Capture the cell that displays the provided text and extract its [X, Y] central coordinate. 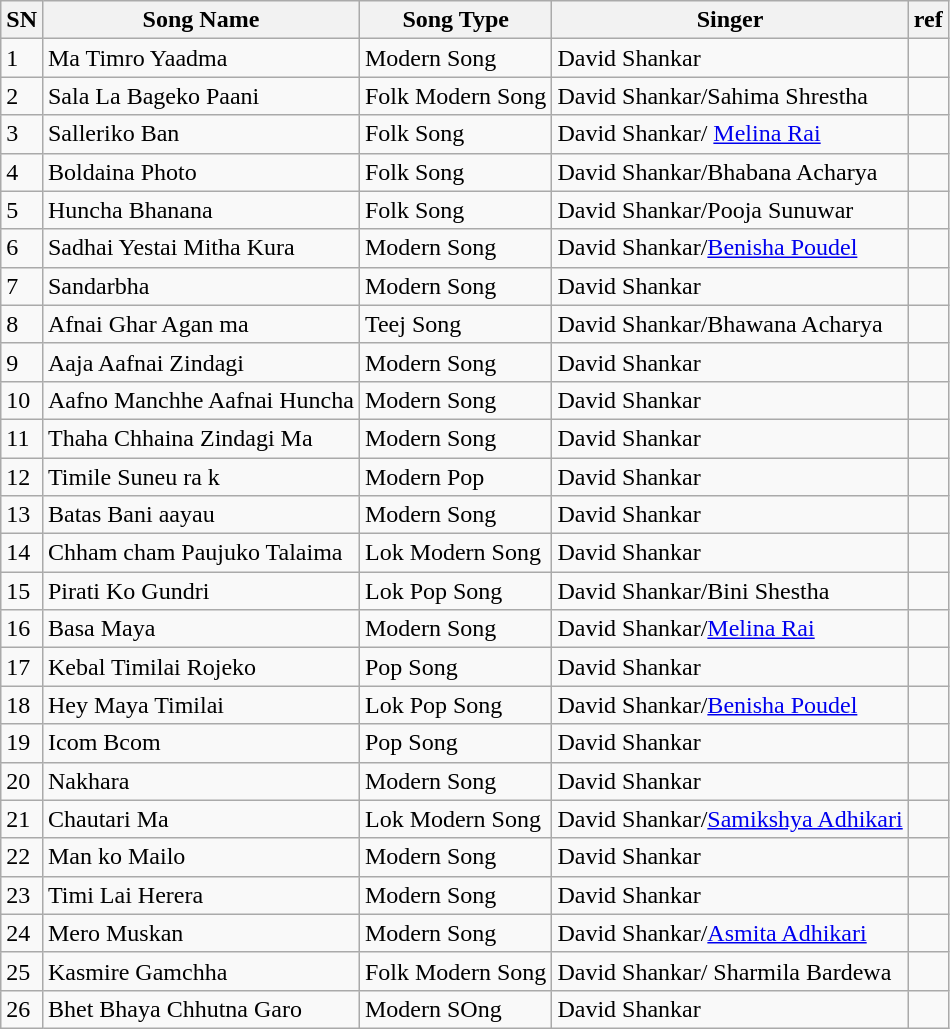
Batas Bani aayau [200, 515]
25 [22, 971]
Aaja Aafnai Zindagi [200, 362]
Modern Pop [455, 477]
9 [22, 362]
Thaha Chhaina Zindagi Ma [200, 438]
David Shankar/Bini Shestha [730, 591]
Song Name [200, 20]
17 [22, 667]
8 [22, 324]
Sala La Bageko Paani [200, 96]
Nakhara [200, 781]
SN [22, 20]
David Shankar/Melina Rai [730, 629]
19 [22, 743]
4 [22, 172]
Song Type [455, 20]
Bhet Bhaya Chhutna Garo [200, 1009]
20 [22, 781]
Afnai Ghar Agan ma [200, 324]
Chautari Ma [200, 819]
3 [22, 134]
2 [22, 96]
21 [22, 819]
Ma Timro Yaadma [200, 58]
David Shankar/ Sharmila Bardewa [730, 971]
Kebal Timilai Rojeko [200, 667]
11 [22, 438]
David Shankar/Asmita Adhikari [730, 933]
Chham cham Paujuko Talaima [200, 553]
5 [22, 210]
David Shankar/Pooja Sunuwar [730, 210]
David Shankar/ Melina Rai [730, 134]
David Shankar/Bhabana Acharya [730, 172]
David Shankar/Samikshya Adhikari [730, 819]
16 [22, 629]
24 [22, 933]
Teej Song [455, 324]
Pirati Ko Gundri [200, 591]
22 [22, 857]
26 [22, 1009]
13 [22, 515]
Mero Muskan [200, 933]
6 [22, 248]
Singer [730, 20]
7 [22, 286]
David Shankar/Bhawana Acharya [730, 324]
Timile Suneu ra k [200, 477]
23 [22, 895]
Boldaina Photo [200, 172]
1 [22, 58]
14 [22, 553]
Hey Maya Timilai [200, 705]
15 [22, 591]
18 [22, 705]
Huncha Bhanana [200, 210]
Aafno Manchhe Aafnai Huncha [200, 400]
Sadhai Yestai Mitha Kura [200, 248]
David Shankar/Sahima Shrestha [730, 96]
Icom Bcom [200, 743]
Modern SOng [455, 1009]
Salleriko Ban [200, 134]
Man ko Mailo [200, 857]
Timi Lai Herera [200, 895]
Kasmire Gamchha [200, 971]
ref [928, 20]
10 [22, 400]
Basa Maya [200, 629]
12 [22, 477]
Sandarbha [200, 286]
